Pinpoint the cell where the given text exists, returning its [x, y] midpoint coordinate. 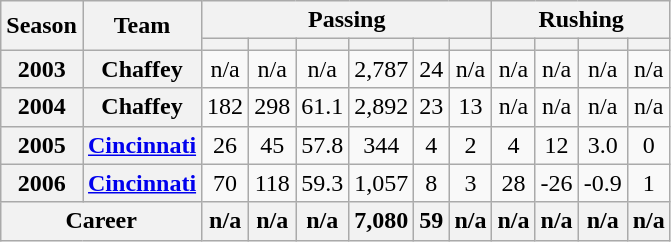
26 [226, 145]
1 [648, 183]
118 [272, 183]
59.3 [322, 183]
2003 [42, 69]
2006 [42, 183]
-0.9 [602, 183]
3.0 [602, 145]
Team [142, 26]
8 [432, 183]
344 [382, 145]
0 [648, 145]
2005 [42, 145]
12 [556, 145]
59 [432, 221]
45 [272, 145]
2 [470, 145]
-26 [556, 183]
Season [42, 26]
2,787 [382, 69]
13 [470, 107]
298 [272, 107]
2004 [42, 107]
Career [102, 221]
2,892 [382, 107]
23 [432, 107]
182 [226, 107]
57.8 [322, 145]
70 [226, 183]
61.1 [322, 107]
Rushing [581, 20]
28 [514, 183]
24 [432, 69]
7,080 [382, 221]
1,057 [382, 183]
Passing [347, 20]
3 [470, 183]
